Return [x, y] of the center of cell containing provided text 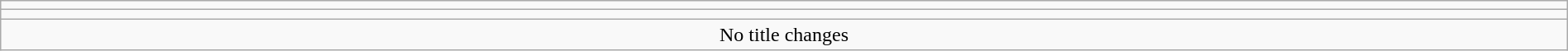
No title changes [784, 35]
